From the cell containing the given text, extract its center point as [x, y] coordinate. 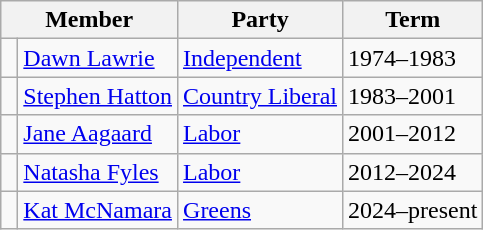
Dawn Lawrie [98, 58]
Kat McNamara [98, 210]
Member [90, 20]
Jane Aagaard [98, 134]
1983–2001 [413, 96]
Term [413, 20]
1974–1983 [413, 58]
2012–2024 [413, 172]
Country Liberal [260, 96]
Stephen Hatton [98, 96]
Independent [260, 58]
Party [260, 20]
Greens [260, 210]
2024–present [413, 210]
2001–2012 [413, 134]
Natasha Fyles [98, 172]
